Identify which cell holds the provided text, then report its [X, Y] central coordinate. 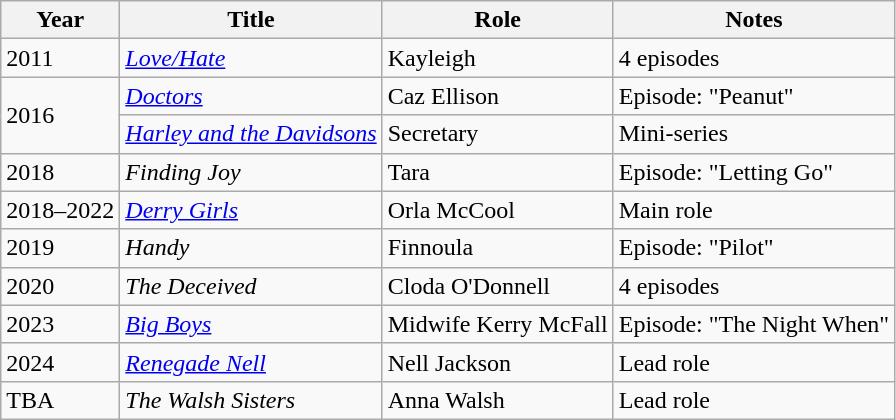
Episode: "Peanut" [754, 96]
2018–2022 [60, 210]
Year [60, 20]
2016 [60, 115]
2024 [60, 362]
The Deceived [251, 286]
Caz Ellison [498, 96]
Nell Jackson [498, 362]
Doctors [251, 96]
Tara [498, 172]
Main role [754, 210]
2023 [60, 324]
Finding Joy [251, 172]
Kayleigh [498, 58]
Title [251, 20]
Love/Hate [251, 58]
Handy [251, 248]
The Walsh Sisters [251, 400]
Orla McCool [498, 210]
Renegade Nell [251, 362]
Episode: "Pilot" [754, 248]
Anna Walsh [498, 400]
Mini-series [754, 134]
Midwife Kerry McFall [498, 324]
Big Boys [251, 324]
Cloda O'Donnell [498, 286]
Notes [754, 20]
Derry Girls [251, 210]
2011 [60, 58]
Episode: "Letting Go" [754, 172]
Episode: "The Night When" [754, 324]
2018 [60, 172]
2019 [60, 248]
Harley and the Davidsons [251, 134]
2020 [60, 286]
Secretary [498, 134]
TBA [60, 400]
Role [498, 20]
Finnoula [498, 248]
